Locate the cell with the specified text and output its (x, y) center coordinate. 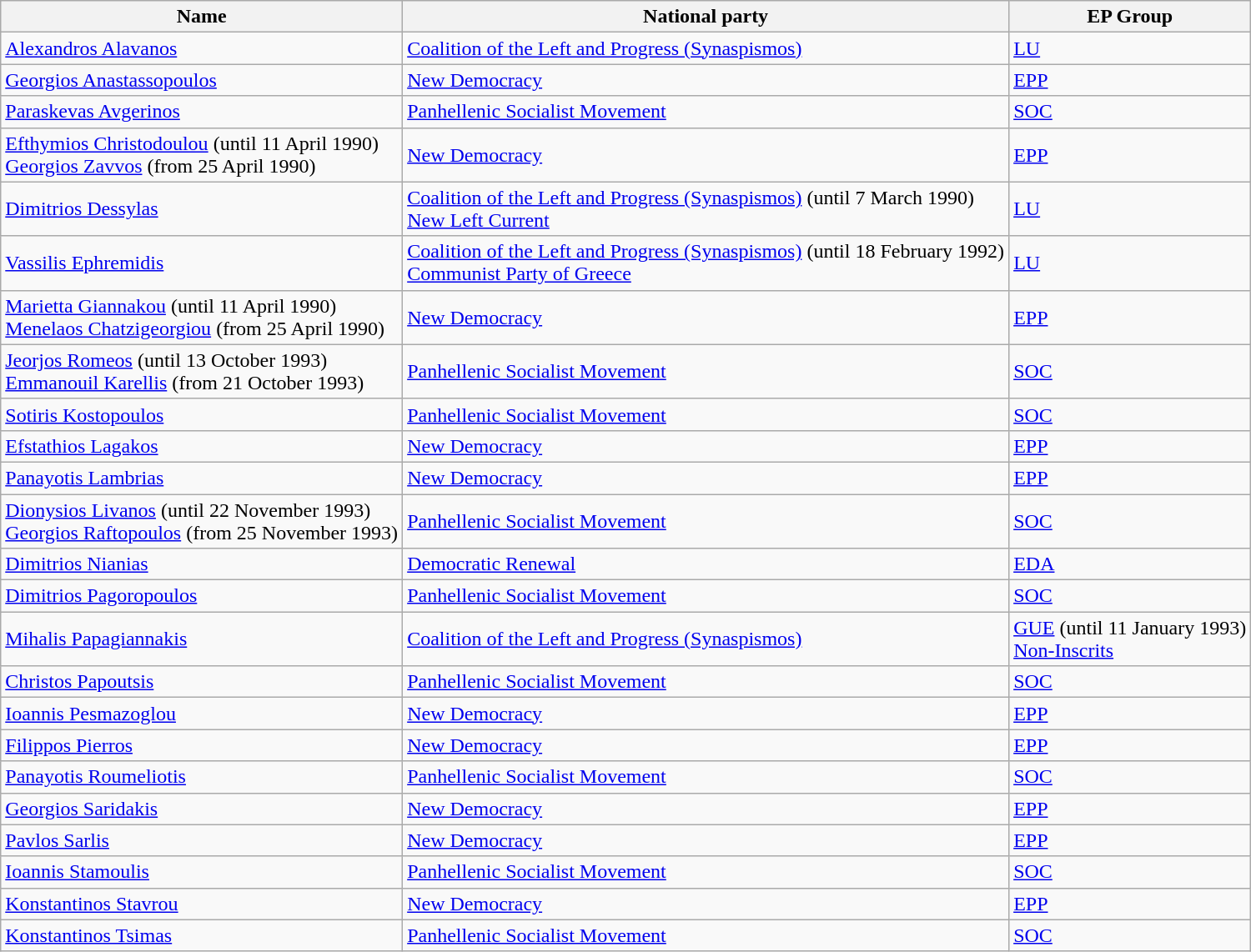
Dimitrios Nianias (202, 564)
Dimitrios Dessylas (202, 208)
Name (202, 17)
Ioannis Pesmazoglou (202, 714)
Dionysios Livanos (until 22 November 1993)Georgios Raftopoulos (from 25 November 1993) (202, 520)
Coalition of the Left and Progress (Synaspismos) (until 18 February 1992) Communist Party of Greece (706, 263)
Marietta Giannakou (until 11 April 1990)Menelaos Chatzigeorgiou (from 25 April 1990) (202, 317)
Christos Papoutsis (202, 682)
EDA (1130, 564)
National party (706, 17)
Ioannis Stamoulis (202, 872)
Paraskevas Avgerinos (202, 112)
Coalition of the Left and Progress (Synaspismos) (until 7 March 1990) New Left Current (706, 208)
Georgios Saridakis (202, 809)
Dimitrios Pagoropoulos (202, 596)
Konstantinos Tsimas (202, 935)
Jeorjos Romeos (until 13 October 1993)Emmanouil Karellis (from 21 October 1993) (202, 372)
Mihalis Papagiannakis (202, 639)
EP Group (1130, 17)
Sotiris Kostopoulos (202, 414)
Efthymios Christodoulou (until 11 April 1990)Georgios Zavvos (from 25 April 1990) (202, 155)
Panayotis Roumeliotis (202, 777)
Pavlos Sarlis (202, 840)
Panayotis Lambrias (202, 478)
Georgios Anastassopoulos (202, 80)
Alexandros Alavanos (202, 48)
Vassilis Ephremidis (202, 263)
Efstathios Lagakos (202, 446)
GUE (until 11 January 1993) Non-Inscrits (1130, 639)
Democratic Renewal (706, 564)
Filippos Pierros (202, 745)
Konstantinos Stavrou (202, 904)
